Return the [x, y] coordinate for the center point of the cell that contains the specified text.  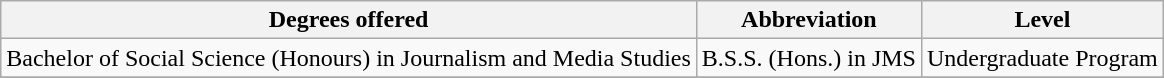
Level [1042, 20]
Abbreviation [808, 20]
Bachelor of Social Science (Honours) in Journalism and Media Studies [349, 58]
B.S.S. (Hons.) in JMS [808, 58]
Degrees offered [349, 20]
Undergraduate Program [1042, 58]
